Identify which cell holds the provided text, then report its (x, y) central coordinate. 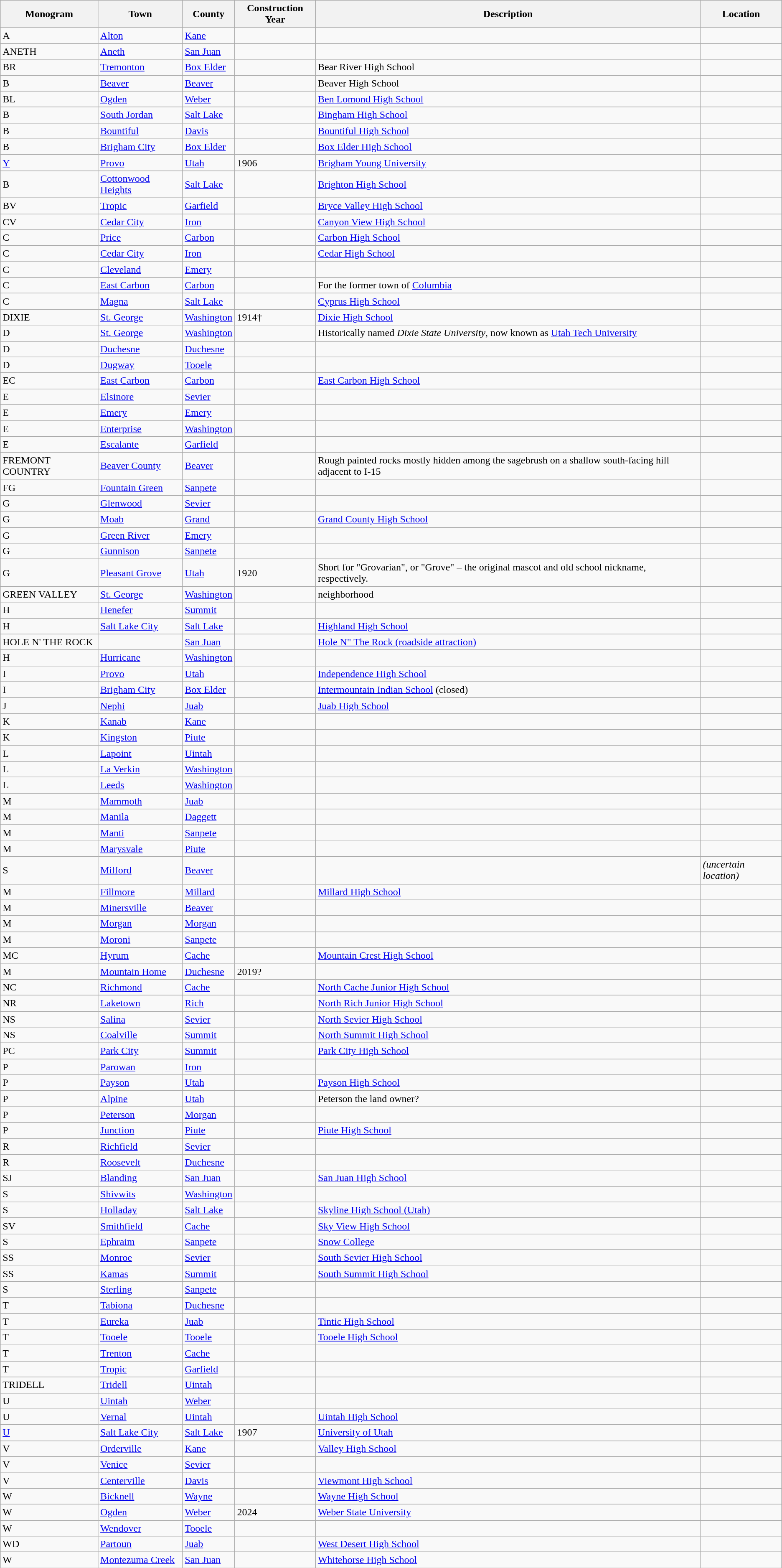
Manila (140, 817)
Elsinore (140, 397)
Beaver High School (508, 83)
South Sevier High School (508, 1257)
Monogram (49, 14)
Cedar High School (508, 254)
Centerville (140, 1480)
Dugway (140, 365)
Hole N" The Rock (roadside attraction) (508, 642)
East Carbon High School (508, 381)
Park City High School (508, 1051)
Juab High School (508, 705)
Price (140, 238)
Box Elder High School (508, 147)
2019? (275, 971)
Description (508, 14)
Brigham Young University (508, 163)
Bear River High School (508, 67)
NC (49, 987)
Vernal (140, 1417)
Cottonwood Heights (140, 184)
2024 (275, 1512)
Kamas (140, 1273)
Aneth (140, 51)
Minersville (140, 908)
Bountiful (140, 131)
Smithfield (140, 1226)
Wayne High School (508, 1496)
Roosevelt (140, 1162)
Payson High School (508, 1083)
Valley High School (508, 1448)
Viewmont High School (508, 1480)
1906 (275, 163)
Gunnison (140, 551)
Short for "Grovarian", or "Grove" – the original mascot and old school nickname, respectively. (508, 573)
CV (49, 222)
Lapoint (140, 753)
Hurricane (140, 658)
Piute High School (508, 1130)
Tintic High School (508, 1321)
Snow College (508, 1242)
Pleasant Grove (140, 573)
Orderville (140, 1448)
Milford (140, 870)
Marysvale (140, 849)
Mountain Home (140, 971)
WD (49, 1544)
Magna (140, 301)
Millard High School (508, 892)
Fountain Green (140, 488)
Canyon View High School (508, 222)
J (49, 705)
Monroe (140, 1257)
Y (49, 163)
Historically named Dixie State University, now known as Utah Tech University (508, 333)
GREEN VALLEY (49, 594)
Town (140, 14)
Beaver County (140, 466)
Eureka (140, 1321)
Moab (140, 519)
Henefer (140, 610)
BR (49, 67)
Brighton High School (508, 184)
Leeds (140, 785)
Trenton (140, 1353)
Park City (140, 1051)
North Rich Junior High School (508, 1003)
Tridell (140, 1385)
Shivwits (140, 1194)
Tremonton (140, 67)
South Summit High School (508, 1273)
Fillmore (140, 892)
1914† (275, 317)
Intermountain Indian School (closed) (508, 690)
Mountain Crest High School (508, 955)
Wendover (140, 1528)
Montezuma Creek (140, 1560)
Independence High School (508, 674)
MC (49, 955)
Construction Year (275, 14)
Nephi (140, 705)
Rich (209, 1003)
Parowan (140, 1067)
Kingston (140, 737)
North Summit High School (508, 1035)
EC (49, 381)
Coalville (140, 1035)
SJ (49, 1178)
Blanding (140, 1178)
South Jordan (140, 115)
Manti (140, 833)
Escalante (140, 444)
Partoun (140, 1544)
Enterprise (140, 428)
North Sevier High School (508, 1019)
Carbon High School (508, 238)
Sky View High School (508, 1226)
Whitehorse High School (508, 1560)
Grand County High School (508, 519)
SV (49, 1226)
Venice (140, 1464)
NR (49, 1003)
Tabiona (140, 1306)
University of Utah (508, 1433)
Bingham High School (508, 115)
Richmond (140, 987)
FREMONT COUNTRY (49, 466)
Junction (140, 1130)
FG (49, 488)
HOLE N' THE ROCK (49, 642)
Wayne (209, 1496)
Laketown (140, 1003)
Daggett (209, 817)
ANETH (49, 51)
Highland High School (508, 626)
1907 (275, 1433)
Kanab (140, 721)
West Desert High School (508, 1544)
Bryce Valley High School (508, 206)
Mammoth (140, 801)
Bountiful High School (508, 131)
Glenwood (140, 504)
For the former town of Columbia (508, 285)
Richfield (140, 1146)
TRIDELL (49, 1385)
Uintah High School (508, 1417)
North Cache Junior High School (508, 987)
Weber State University (508, 1512)
Skyline High School (Utah) (508, 1210)
neighborhood (508, 594)
Green River (140, 535)
Bicknell (140, 1496)
Grand (209, 519)
San Juan High School (508, 1178)
Payson (140, 1083)
La Verkin (140, 769)
Cyprus High School (508, 301)
Ben Lomond High School (508, 99)
Tooele High School (508, 1337)
Ephraim (140, 1242)
BL (49, 99)
DIXIE (49, 317)
Peterson the land owner? (508, 1099)
(uncertain location) (741, 870)
Location (741, 14)
Cleveland (140, 270)
Alpine (140, 1099)
A (49, 36)
Peterson (140, 1115)
Salina (140, 1019)
Alton (140, 36)
Rough painted rocks mostly hidden among the sagebrush on a shallow south-facing hill adjacent to I-15 (508, 466)
Dixie High School (508, 317)
County (209, 14)
Moroni (140, 939)
BV (49, 206)
Hyrum (140, 955)
Sterling (140, 1290)
Millard (209, 892)
1920 (275, 573)
Holladay (140, 1210)
PC (49, 1051)
